Provide the [x, y] coordinate of the cell's center where the given text is located.  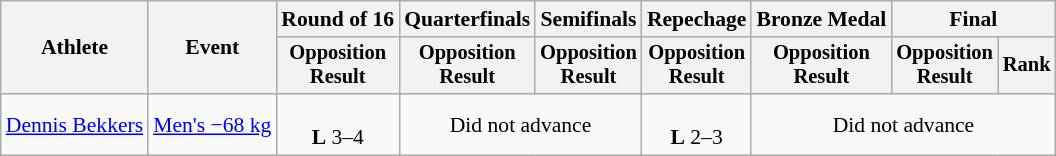
Repechage [697, 19]
Men's −68 kg [212, 124]
Round of 16 [338, 19]
Bronze Medal [821, 19]
Semifinals [588, 19]
Athlete [74, 48]
Event [212, 48]
Quarterfinals [467, 19]
Rank [1027, 66]
Final [973, 19]
L 2–3 [697, 124]
L 3–4 [338, 124]
Dennis Bekkers [74, 124]
